Return [x, y] of the center of cell containing provided text 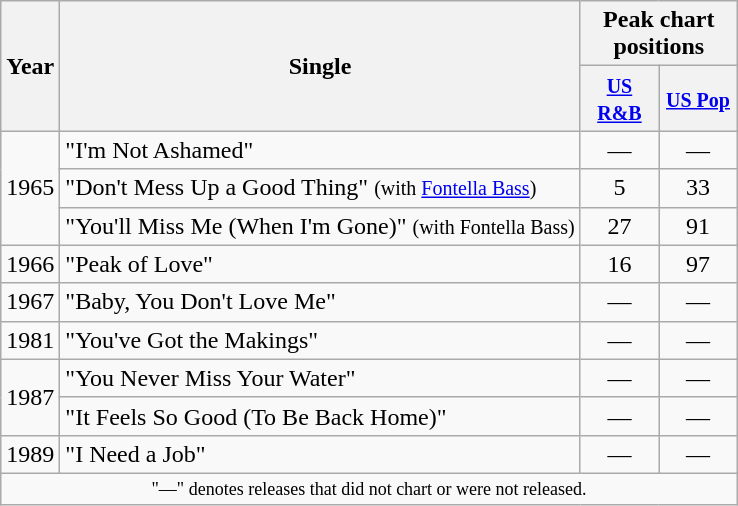
"You've Got the Makings" [320, 340]
16 [620, 264]
97 [698, 264]
1981 [30, 340]
Peak chart positions [658, 34]
US Pop [698, 98]
27 [620, 226]
"Peak of Love" [320, 264]
"Don't Mess Up a Good Thing" (with Fontella Bass) [320, 188]
1987 [30, 397]
1967 [30, 302]
US R&B [620, 98]
1989 [30, 454]
"Baby, You Don't Love Me" [320, 302]
Year [30, 66]
1965 [30, 188]
Single [320, 66]
"I Need a Job" [320, 454]
5 [620, 188]
91 [698, 226]
33 [698, 188]
"—" denotes releases that did not chart or were not released. [370, 488]
"You Never Miss Your Water" [320, 378]
1966 [30, 264]
"I'm Not Ashamed" [320, 150]
"It Feels So Good (To Be Back Home)" [320, 416]
"You'll Miss Me (When I'm Gone)" (with Fontella Bass) [320, 226]
